Output the [x, y] coordinate of the center of the cell containing the given text.  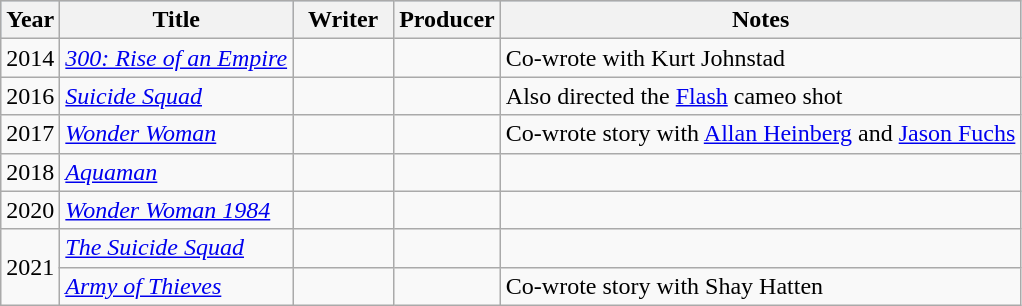
Co-wrote with Kurt Johnstad [760, 58]
Writer [344, 20]
Producer [448, 20]
Wonder Woman [176, 134]
300: Rise of an Empire [176, 58]
Suicide Squad [176, 96]
Aquaman [176, 172]
Notes [760, 20]
2018 [30, 172]
2021 [30, 267]
Title [176, 20]
2017 [30, 134]
2016 [30, 96]
Also directed the Flash cameo shot [760, 96]
Year [30, 20]
Army of Thieves [176, 286]
Co-wrote story with Shay Hatten [760, 286]
The Suicide Squad [176, 248]
2014 [30, 58]
Co-wrote story with Allan Heinberg and Jason Fuchs [760, 134]
Wonder Woman 1984 [176, 210]
2020 [30, 210]
